Search for the cell housing the specified text and yield its [x, y] center coordinate. 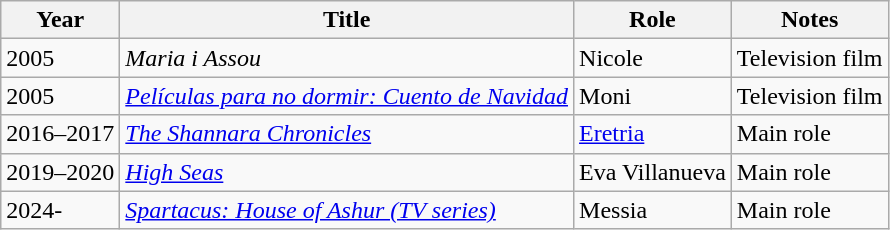
Nicole [653, 58]
Maria i Assou [347, 58]
Películas para no dormir: Cuento de Navidad [347, 96]
Messia [653, 210]
2019–2020 [60, 172]
Year [60, 20]
Notes [810, 20]
High Seas [347, 172]
Eretria [653, 134]
Eva Villanueva [653, 172]
Role [653, 20]
The Shannara Chronicles [347, 134]
2024- [60, 210]
Moni [653, 96]
Title [347, 20]
Spartacus: House of Ashur (TV series) [347, 210]
2016–2017 [60, 134]
